Capture the cell that displays the provided text and extract its (X, Y) central coordinate. 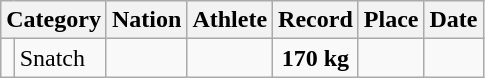
Nation (146, 20)
Date (454, 20)
Record (316, 20)
170 kg (316, 58)
Snatch (60, 58)
Athlete (230, 20)
Category (54, 20)
Place (391, 20)
